Search for the cell housing the specified text and yield its (x, y) center coordinate. 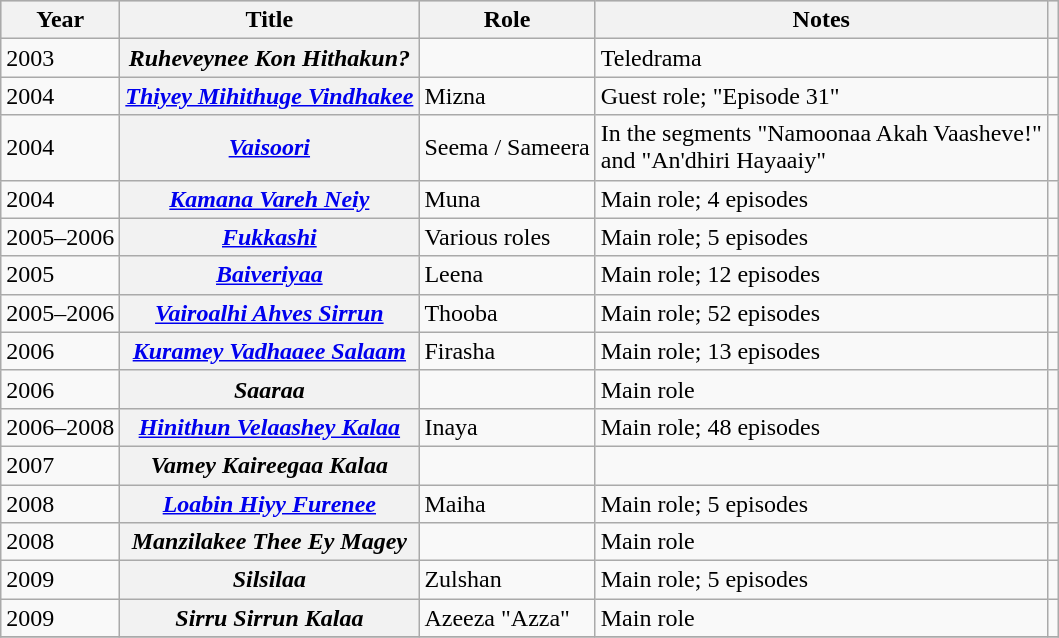
Maiha (507, 503)
Zulshan (507, 580)
Main role; 52 episodes (821, 313)
Thiyey Mihithuge Vindhakee (270, 96)
Role (507, 20)
2003 (60, 58)
Main role; 12 episodes (821, 275)
Thooba (507, 313)
Main role; 48 episodes (821, 427)
Vairoalhi Ahves Sirrun (270, 313)
Silsilaa (270, 580)
Vaisoori (270, 148)
Fukkashi (270, 237)
Manzilakee Thee Ey Magey (270, 542)
Vamey Kaireegaa Kalaa (270, 465)
Notes (821, 20)
Kuramey Vadhaaee Salaam (270, 351)
Sirru Sirrun Kalaa (270, 618)
Inaya (507, 427)
Ruheveynee Kon Hithakun? (270, 58)
Kamana Vareh Neiy (270, 199)
Title (270, 20)
Various roles (507, 237)
Baiveriyaa (270, 275)
2006–2008 (60, 427)
Loabin Hiyy Furenee (270, 503)
Hinithun Velaashey Kalaa (270, 427)
Main role; 4 episodes (821, 199)
Firasha (507, 351)
Saaraa (270, 389)
Guest role; "Episode 31" (821, 96)
Seema / Sameera (507, 148)
Muna (507, 199)
Teledrama (821, 58)
2005 (60, 275)
Main role; 13 episodes (821, 351)
Azeeza "Azza" (507, 618)
Leena (507, 275)
In the segments "Namoonaa Akah Vaasheve!"and "An'dhiri Hayaaiy" (821, 148)
Year (60, 20)
2007 (60, 465)
Mizna (507, 96)
